Detect which cell encompasses the target text, then output its (x, y) center coordinate. 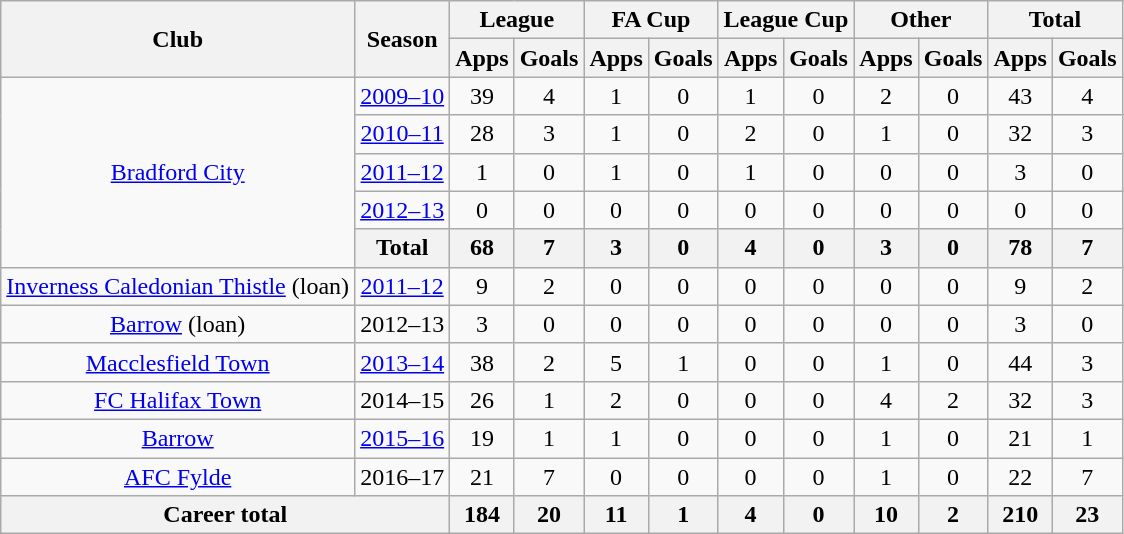
Bradford City (178, 172)
FA Cup (651, 20)
39 (482, 96)
28 (482, 134)
210 (1020, 515)
Barrow (loan) (178, 324)
78 (1020, 248)
Macclesfield Town (178, 362)
2010–11 (402, 134)
League Cup (786, 20)
2016–17 (402, 477)
23 (1087, 515)
19 (482, 438)
2009–10 (402, 96)
26 (482, 400)
20 (549, 515)
2013–14 (402, 362)
Inverness Caledonian Thistle (loan) (178, 286)
Career total (226, 515)
League (517, 20)
AFC Fylde (178, 477)
2015–16 (402, 438)
FC Halifax Town (178, 400)
184 (482, 515)
Barrow (178, 438)
2014–15 (402, 400)
68 (482, 248)
22 (1020, 477)
Club (178, 39)
5 (616, 362)
11 (616, 515)
44 (1020, 362)
Season (402, 39)
43 (1020, 96)
10 (886, 515)
38 (482, 362)
Other (921, 20)
